From the cell containing the given text, extract its center point as [X, Y] coordinate. 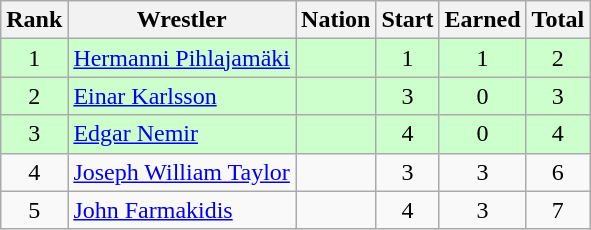
Start [408, 20]
Joseph William Taylor [182, 172]
6 [558, 172]
Hermanni Pihlajamäki [182, 58]
John Farmakidis [182, 210]
Einar Karlsson [182, 96]
Wrestler [182, 20]
7 [558, 210]
5 [34, 210]
Nation [336, 20]
Total [558, 20]
Earned [482, 20]
Edgar Nemir [182, 134]
Rank [34, 20]
